Output the (x, y) coordinate of the center of the cell containing the given text.  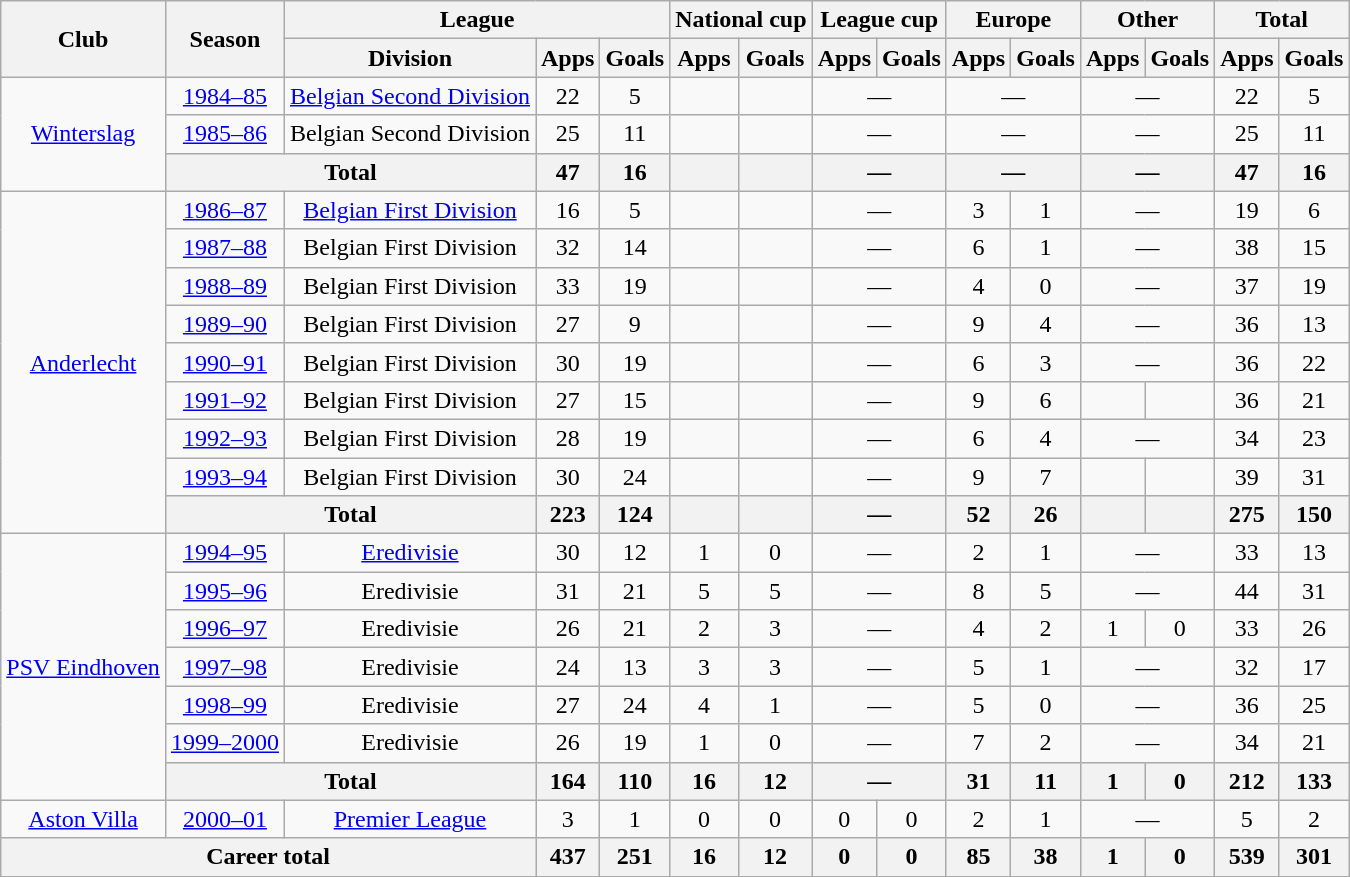
301 (1314, 857)
52 (978, 515)
Career total (268, 857)
37 (1247, 286)
PSV Eindhoven (84, 667)
1995–96 (224, 591)
223 (568, 515)
1988–89 (224, 286)
1994–95 (224, 553)
1990–91 (224, 362)
1987–88 (224, 248)
212 (1247, 781)
Premier League (410, 819)
League cup (879, 20)
Other (1147, 20)
275 (1247, 515)
23 (1314, 438)
251 (635, 857)
1992–93 (224, 438)
2000–01 (224, 819)
150 (1314, 515)
8 (978, 591)
Anderlecht (84, 362)
14 (635, 248)
Aston Villa (84, 819)
110 (635, 781)
28 (568, 438)
85 (978, 857)
League (476, 20)
1996–97 (224, 629)
1991–92 (224, 400)
1986–87 (224, 210)
1997–98 (224, 667)
39 (1247, 477)
Season (224, 39)
1993–94 (224, 477)
17 (1314, 667)
437 (568, 857)
1989–90 (224, 324)
1984–85 (224, 96)
Division (410, 58)
Europe (1013, 20)
Winterslag (84, 134)
124 (635, 515)
133 (1314, 781)
1985–86 (224, 134)
1999–2000 (224, 743)
National cup (741, 20)
44 (1247, 591)
164 (568, 781)
Club (84, 39)
1998–99 (224, 705)
539 (1247, 857)
